Extract the (x, y) coordinate from the center of the cell holding the provided text.  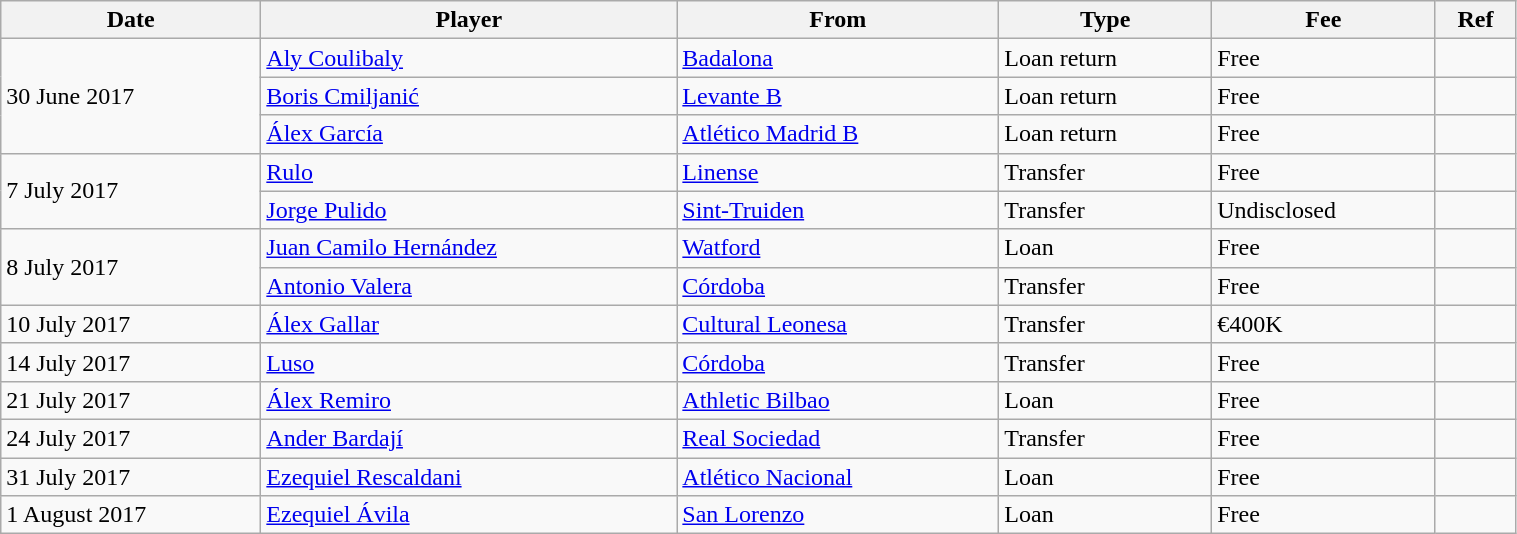
From (838, 20)
Álex Remiro (469, 400)
31 July 2017 (131, 477)
Rulo (469, 172)
10 July 2017 (131, 324)
Atlético Madrid B (838, 134)
€400K (1324, 324)
Watford (838, 248)
Juan Camilo Hernández (469, 248)
Atlético Nacional (838, 477)
Athletic Bilbao (838, 400)
24 July 2017 (131, 438)
21 July 2017 (131, 400)
Undisclosed (1324, 210)
Type (1106, 20)
8 July 2017 (131, 267)
Date (131, 20)
Ref (1476, 20)
Player (469, 20)
14 July 2017 (131, 362)
Badalona (838, 58)
Ezequiel Ávila (469, 515)
Cultural Leonesa (838, 324)
7 July 2017 (131, 191)
Jorge Pulido (469, 210)
1 August 2017 (131, 515)
Ezequiel Rescaldani (469, 477)
Linense (838, 172)
Levante B (838, 96)
Álex Gallar (469, 324)
Ander Bardají (469, 438)
Álex García (469, 134)
Boris Cmiljanić (469, 96)
Sint-Truiden (838, 210)
Luso (469, 362)
30 June 2017 (131, 96)
Real Sociedad (838, 438)
Fee (1324, 20)
San Lorenzo (838, 515)
Aly Coulibaly (469, 58)
Antonio Valera (469, 286)
